Pinpoint the cell where the given text exists, returning its (X, Y) midpoint coordinate. 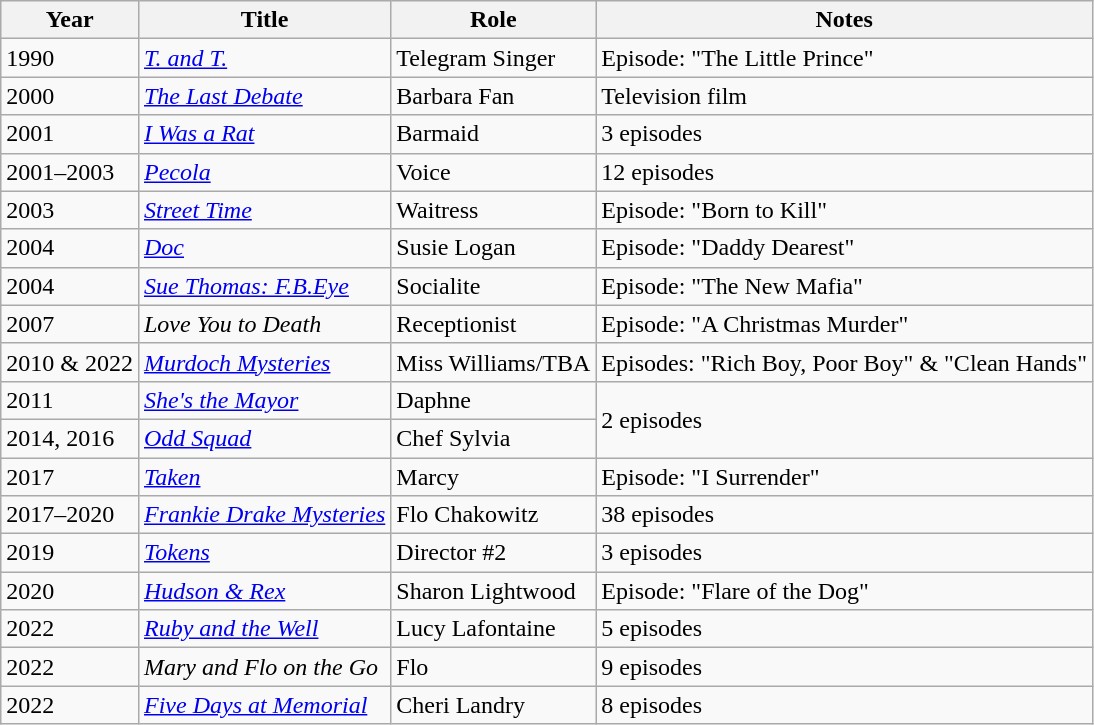
Daphne (494, 400)
12 episodes (844, 172)
Notes (844, 20)
Role (494, 20)
Love You to Death (264, 324)
Socialite (494, 286)
2001–2003 (70, 172)
Lucy Lafontaine (494, 629)
Episode: "Born to Kill" (844, 210)
Episode: "A Christmas Murder" (844, 324)
5 episodes (844, 629)
Episode: "The Little Prince" (844, 58)
2017 (70, 477)
Hudson & Rex (264, 591)
T. and T. (264, 58)
Waitress (494, 210)
Mary and Flo on the Go (264, 667)
2001 (70, 134)
8 episodes (844, 705)
Television film (844, 96)
2014, 2016 (70, 438)
Tokens (264, 553)
1990 (70, 58)
Director #2 (494, 553)
Ruby and the Well (264, 629)
Street Time (264, 210)
Flo Chakowitz (494, 515)
Odd Squad (264, 438)
2011 (70, 400)
9 episodes (844, 667)
Doc (264, 248)
Five Days at Memorial (264, 705)
2 episodes (844, 419)
Murdoch Mysteries (264, 362)
2020 (70, 591)
She's the Mayor (264, 400)
Episode: "I Surrender" (844, 477)
2000 (70, 96)
I Was a Rat (264, 134)
Frankie Drake Mysteries (264, 515)
2010 & 2022 (70, 362)
Sharon Lightwood (494, 591)
Cheri Landry (494, 705)
Title (264, 20)
Taken (264, 477)
Barbara Fan (494, 96)
Episode: "The New Mafia" (844, 286)
2003 (70, 210)
Sue Thomas: F.B.Eye (264, 286)
Pecola (264, 172)
Episodes: "Rich Boy, Poor Boy" & "Clean Hands" (844, 362)
Voice (494, 172)
Susie Logan (494, 248)
Telegram Singer (494, 58)
38 episodes (844, 515)
The Last Debate (264, 96)
Chef Sylvia (494, 438)
2007 (70, 324)
Barmaid (494, 134)
Miss Williams/TBA (494, 362)
Receptionist (494, 324)
Flo (494, 667)
2017–2020 (70, 515)
2019 (70, 553)
Marcy (494, 477)
Episode: "Flare of the Dog" (844, 591)
Year (70, 20)
Episode: "Daddy Dearest" (844, 248)
